Extract the [X, Y] coordinate from the center of the cell holding the provided text.  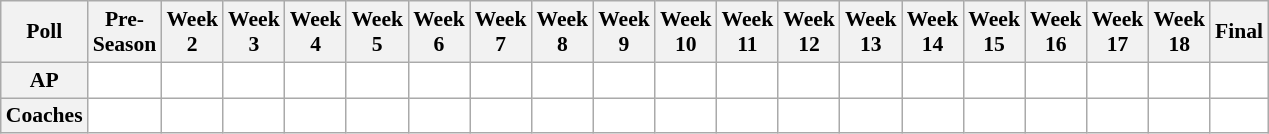
Week2 [192, 32]
Week13 [871, 32]
Poll [44, 32]
Coaches [44, 116]
Pre-Season [125, 32]
Week16 [1056, 32]
Week14 [933, 32]
Week15 [994, 32]
Week18 [1179, 32]
Week11 [748, 32]
Week4 [316, 32]
Final [1239, 32]
Week8 [562, 32]
Week7 [501, 32]
Week5 [377, 32]
Week3 [254, 32]
Week6 [439, 32]
AP [44, 80]
Week12 [809, 32]
Week10 [686, 32]
Week17 [1118, 32]
Week9 [624, 32]
